For the text-containing cell, return its midpoint in (x, y) coordinate format. 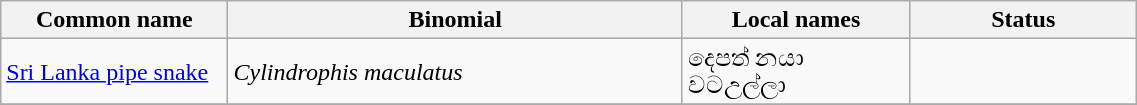
Binomial (455, 20)
Sri Lanka pipe snake (114, 72)
දෙපත් නයා වටඋල්ලා (796, 72)
Common name (114, 20)
Status (1024, 20)
Local names (796, 20)
Cylindrophis maculatus (455, 72)
